Provide the [X, Y] coordinate of the cell's center where the given text is located.  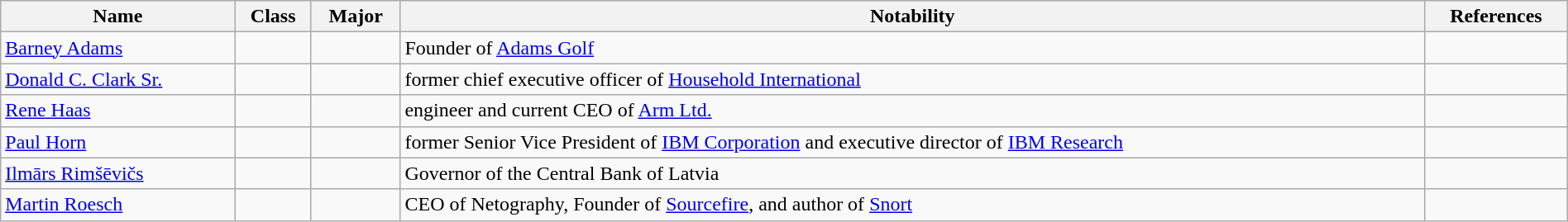
Ilmārs Rimšēvičs [117, 173]
former chief executive officer of Household International [913, 79]
Major [356, 17]
Paul Horn [117, 142]
CEO of Netography, Founder of Sourcefire, and author of Snort [913, 205]
Name [117, 17]
Founder of Adams Golf [913, 48]
References [1497, 17]
engineer and current CEO of Arm Ltd. [913, 111]
Rene Haas [117, 111]
Barney Adams [117, 48]
Class [273, 17]
former Senior Vice President of IBM Corporation and executive director of IBM Research [913, 142]
Notability [913, 17]
Martin Roesch [117, 205]
Donald C. Clark Sr. [117, 79]
Governor of the Central Bank of Latvia [913, 173]
